Identify which cell holds the provided text, then report its (X, Y) central coordinate. 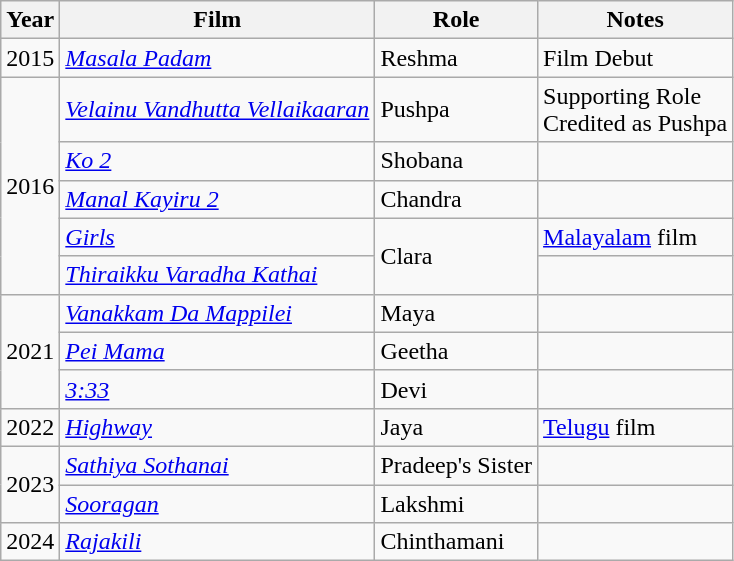
Film Debut (636, 58)
Rajakili (218, 542)
Shobana (456, 161)
2016 (30, 186)
Notes (636, 20)
Masala Padam (218, 58)
Chinthamani (456, 542)
Devi (456, 389)
2023 (30, 484)
Sooragan (218, 503)
Pradeep's Sister (456, 465)
2015 (30, 58)
Role (456, 20)
2021 (30, 351)
Reshma (456, 58)
Telugu film (636, 427)
Manal Kayiru 2 (218, 199)
Malayalam film (636, 237)
Film (218, 20)
Girls (218, 237)
Vanakkam Da Mappilei (218, 313)
Pushpa (456, 110)
Velainu Vandhutta Vellaikaaran (218, 110)
Thiraikku Varadha Kathai (218, 275)
Sathiya Sothanai (218, 465)
Supporting Role Credited as Pushpa (636, 110)
Clara (456, 256)
2024 (30, 542)
Lakshmi (456, 503)
3:33 (218, 389)
Jaya (456, 427)
2022 (30, 427)
Maya (456, 313)
Geetha (456, 351)
Highway (218, 427)
Chandra (456, 199)
Ko 2 (218, 161)
Year (30, 20)
Pei Mama (218, 351)
